Provide the [x, y] coordinate of the cell's center where the given text is located.  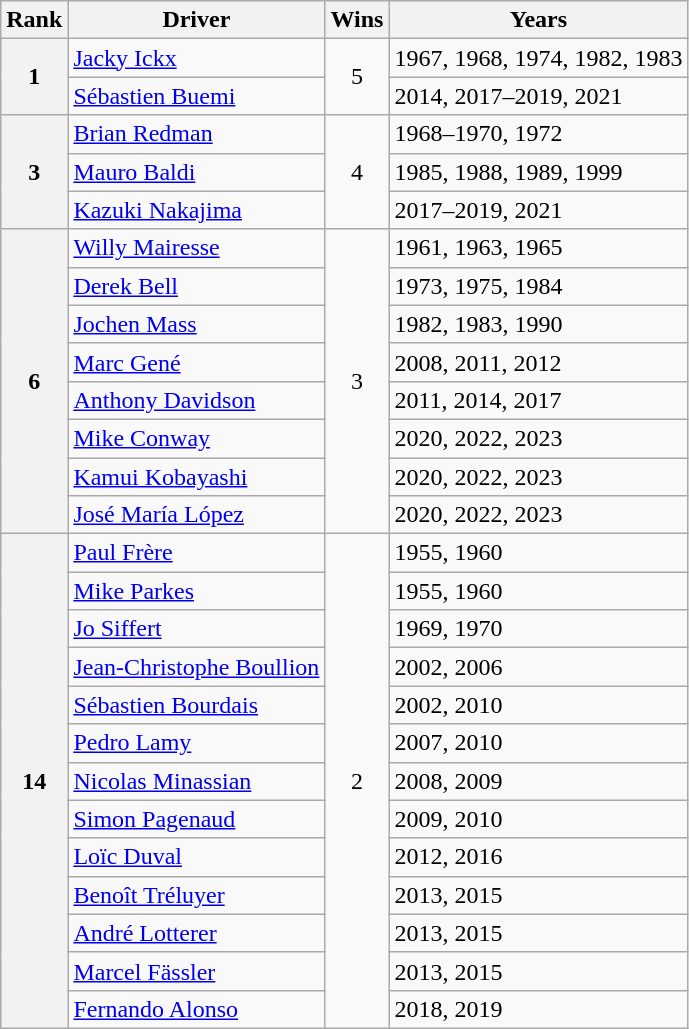
1969, 1970 [538, 629]
Mike Conway [196, 438]
Sébastien Bourdais [196, 705]
14 [34, 782]
José María López [196, 515]
Simon Pagenaud [196, 819]
2009, 2010 [538, 819]
Marc Gené [196, 362]
2012, 2016 [538, 857]
2002, 2006 [538, 667]
Anthony Davidson [196, 400]
Rank [34, 20]
2014, 2017–2019, 2021 [538, 96]
1985, 1988, 1989, 1999 [538, 172]
Jochen Mass [196, 324]
4 [357, 172]
Willy Mairesse [196, 248]
6 [34, 381]
1982, 1983, 1990 [538, 324]
Mauro Baldi [196, 172]
Loïc Duval [196, 857]
1967, 1968, 1974, 1982, 1983 [538, 58]
Wins [357, 20]
1 [34, 77]
Kazuki Nakajima [196, 210]
2002, 2010 [538, 705]
Kamui Kobayashi [196, 477]
Driver [196, 20]
2011, 2014, 2017 [538, 400]
Nicolas Minassian [196, 781]
André Lotterer [196, 933]
Marcel Fässler [196, 971]
Jean-Christophe Boullion [196, 667]
5 [357, 77]
1968–1970, 1972 [538, 134]
Pedro Lamy [196, 743]
Years [538, 20]
1961, 1963, 1965 [538, 248]
Sébastien Buemi [196, 96]
Jo Siffert [196, 629]
Paul Frère [196, 553]
2017–2019, 2021 [538, 210]
2018, 2019 [538, 1009]
2008, 2011, 2012 [538, 362]
2007, 2010 [538, 743]
Jacky Ickx [196, 58]
Benoît Tréluyer [196, 895]
Mike Parkes [196, 591]
2 [357, 782]
2008, 2009 [538, 781]
Brian Redman [196, 134]
Derek Bell [196, 286]
1973, 1975, 1984 [538, 286]
Fernando Alonso [196, 1009]
